Return the (X, Y) coordinate for the center point of the cell that contains the specified text.  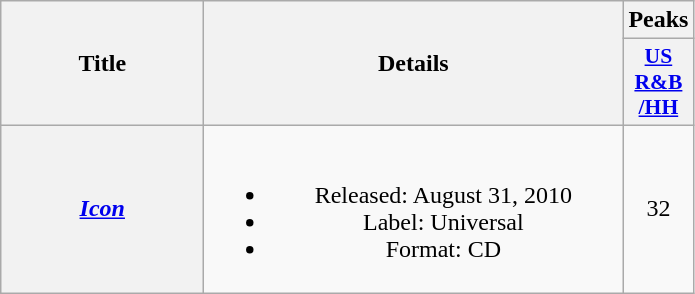
Released: August 31, 2010Label: UniversalFormat: CD (414, 208)
32 (658, 208)
Icon (102, 208)
Details (414, 64)
Title (102, 64)
Peaks (658, 20)
US R&B/HH (658, 82)
